Pinpoint the cell where the given text exists, returning its (x, y) midpoint coordinate. 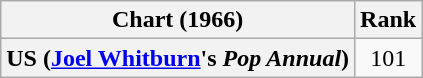
101 (388, 58)
Chart (1966) (178, 20)
US (Joel Whitburn's Pop Annual) (178, 58)
Rank (388, 20)
